Capture the cell that displays the provided text and extract its [X, Y] central coordinate. 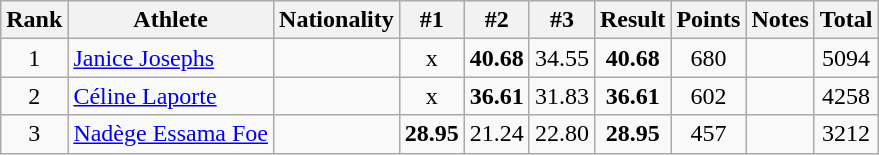
Notes [780, 20]
22.80 [562, 134]
3 [34, 134]
#3 [562, 20]
Points [708, 20]
1 [34, 58]
680 [708, 58]
Nationality [337, 20]
Athlete [171, 20]
Result [632, 20]
#1 [432, 20]
Céline Laporte [171, 96]
#2 [496, 20]
31.83 [562, 96]
Janice Josephs [171, 58]
Nadège Essama Foe [171, 134]
Total [846, 20]
602 [708, 96]
457 [708, 134]
21.24 [496, 134]
5094 [846, 58]
Rank [34, 20]
2 [34, 96]
3212 [846, 134]
34.55 [562, 58]
4258 [846, 96]
